Provide the [X, Y] coordinate of the cell's center where the given text is located.  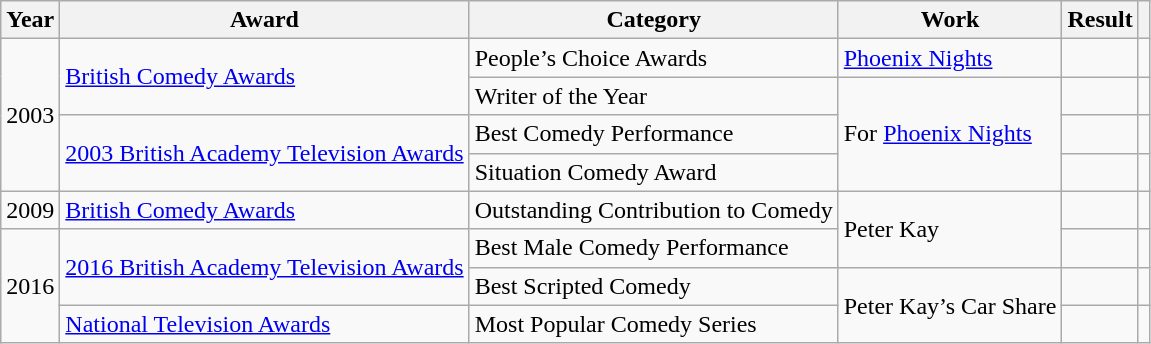
Peter Kay [950, 229]
Most Popular Comedy Series [654, 324]
Year [30, 20]
Best Scripted Comedy [654, 286]
2009 [30, 210]
Best Comedy Performance [654, 134]
2016 [30, 286]
Award [264, 20]
Category [654, 20]
Result [1100, 20]
2003 [30, 115]
Writer of the Year [654, 96]
For Phoenix Nights [950, 134]
Best Male Comedy Performance [654, 248]
Phoenix Nights [950, 58]
Outstanding Contribution to Comedy [654, 210]
National Television Awards [264, 324]
Peter Kay’s Car Share [950, 305]
Situation Comedy Award [654, 172]
2016 British Academy Television Awards [264, 267]
Work [950, 20]
2003 British Academy Television Awards [264, 153]
People’s Choice Awards [654, 58]
